Capture the cell that displays the provided text and extract its (x, y) central coordinate. 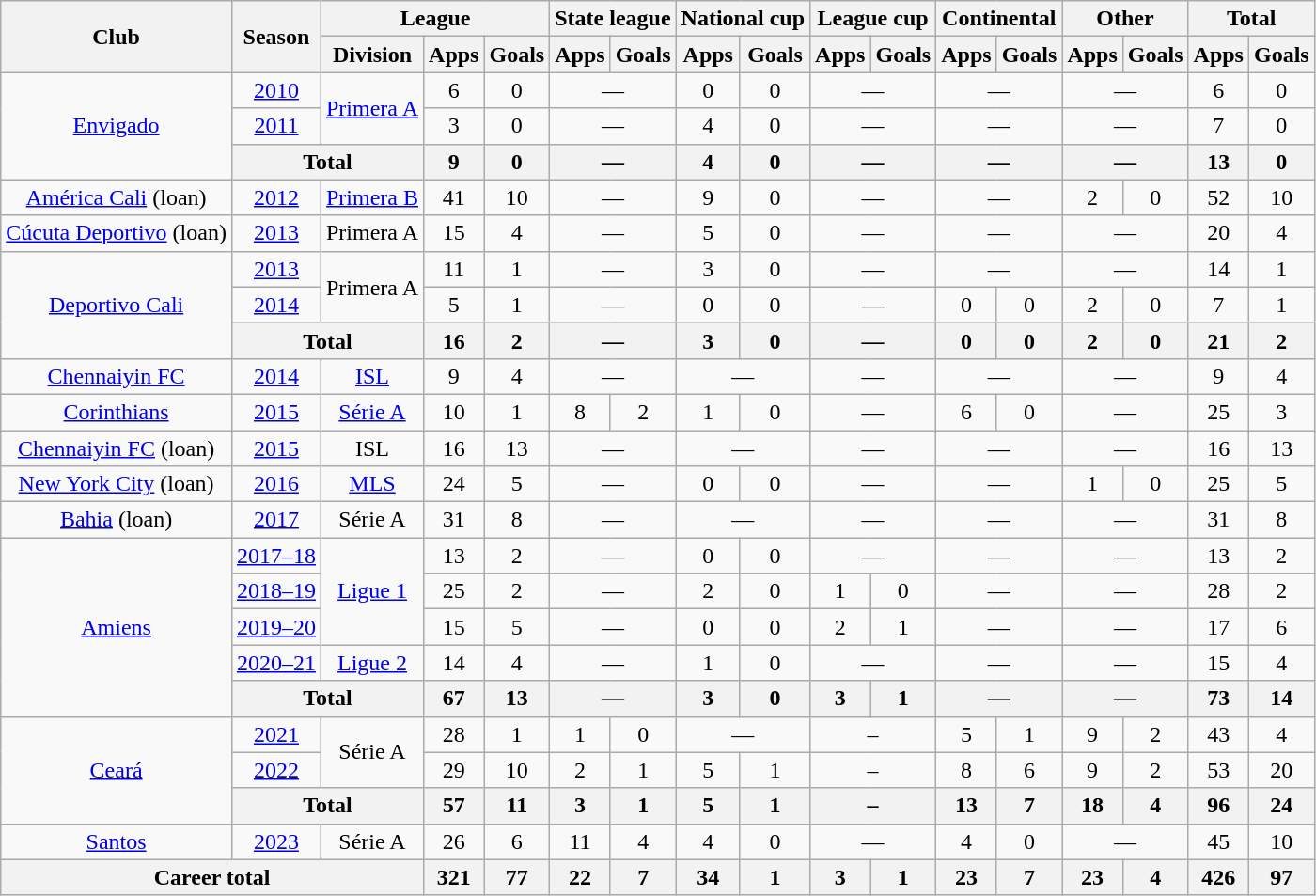
22 (580, 877)
2018–19 (276, 591)
League (434, 19)
2022 (276, 770)
Ceará (117, 770)
2017 (276, 520)
State league (613, 19)
426 (1218, 877)
Bahia (loan) (117, 520)
21 (1218, 340)
Santos (117, 841)
41 (454, 197)
Primera B (372, 197)
18 (1092, 806)
29 (454, 770)
2011 (276, 126)
Amiens (117, 627)
2023 (276, 841)
26 (454, 841)
2020–21 (276, 663)
96 (1218, 806)
Ligue 1 (372, 591)
2016 (276, 484)
321 (454, 877)
Corinthians (117, 412)
2017–18 (276, 556)
National cup (743, 19)
2012 (276, 197)
Season (276, 37)
45 (1218, 841)
53 (1218, 770)
Club (117, 37)
Envigado (117, 126)
2021 (276, 734)
2010 (276, 90)
Other (1125, 19)
2019–20 (276, 627)
17 (1218, 627)
Ligue 2 (372, 663)
New York City (loan) (117, 484)
América Cali (loan) (117, 197)
73 (1218, 699)
57 (454, 806)
67 (454, 699)
Chennaiyin FC (loan) (117, 448)
43 (1218, 734)
League cup (873, 19)
Career total (212, 877)
Cúcuta Deportivo (loan) (117, 233)
34 (708, 877)
Division (372, 55)
97 (1281, 877)
Deportivo Cali (117, 305)
77 (517, 877)
MLS (372, 484)
52 (1218, 197)
Chennaiyin FC (117, 376)
Continental (999, 19)
